Identify which cell holds the provided text, then report its [x, y] central coordinate. 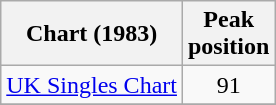
91 [228, 85]
Peakposition [228, 34]
Chart (1983) [92, 34]
UK Singles Chart [92, 85]
